Pinpoint the cell where the given text exists, returning its [X, Y] midpoint coordinate. 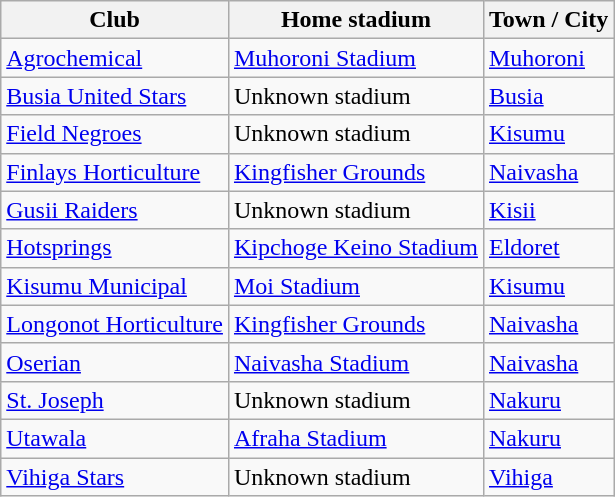
Oserian [115, 362]
Naivasha Stadium [356, 362]
Busia [548, 96]
Town / City [548, 20]
Agrochemical [115, 58]
Moi Stadium [356, 286]
Home stadium [356, 20]
Finlays Horticulture [115, 172]
Longonot Horticulture [115, 324]
Utawala [115, 438]
Vihiga Stars [115, 477]
Muhoroni Stadium [356, 58]
St. Joseph [115, 400]
Club [115, 20]
Gusii Raiders [115, 210]
Kisumu Municipal [115, 286]
Muhoroni [548, 58]
Afraha Stadium [356, 438]
Kipchoge Keino Stadium [356, 248]
Field Negroes [115, 134]
Eldoret [548, 248]
Hotsprings [115, 248]
Kisii [548, 210]
Busia United Stars [115, 96]
Vihiga [548, 477]
